Output the (x, y) coordinate of the center of the cell containing the given text.  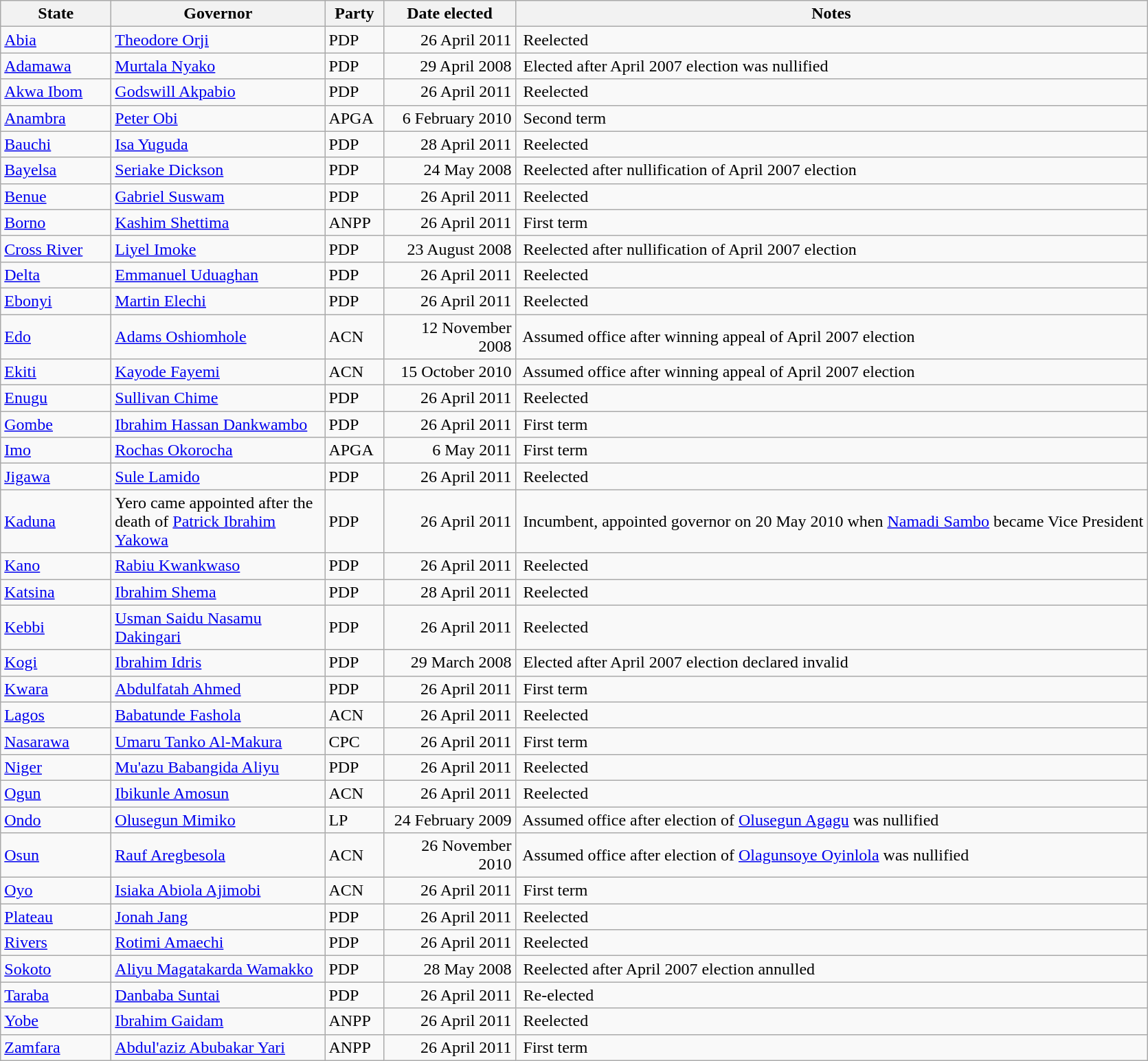
Rauf Aregbesola (218, 856)
Elected after April 2007 election declared invalid (831, 663)
Murtala Nyako (218, 66)
Isa Yuguda (218, 144)
Mu'azu Babangida Aliyu (218, 767)
Ekiti (56, 372)
Abia (56, 40)
Nasarawa (56, 741)
Bauchi (56, 144)
Jonah Jang (218, 917)
Party (354, 14)
Emmanuel Uduaghan (218, 275)
12 November 2008 (449, 336)
Jigawa (56, 477)
Elected after April 2007 election was nullified (831, 66)
Plateau (56, 917)
Ibrahim Shema (218, 592)
Olusegun Mimiko (218, 819)
Kano (56, 566)
Reelected after April 2007 election annulled (831, 969)
Lagos (56, 715)
Osun (56, 856)
6 May 2011 (449, 450)
Notes (831, 14)
Kogi (56, 663)
Rabiu Kwankwaso (218, 566)
Martin Elechi (218, 301)
Theodore Orji (218, 40)
Gabriel Suswam (218, 196)
Benue (56, 196)
Cross River (56, 249)
Delta (56, 275)
Akwa Ibom (56, 92)
Ebonyi (56, 301)
Ogun (56, 793)
Oyo (56, 891)
Ibrahim Gaidam (218, 1021)
29 March 2008 (449, 663)
Incumbent, appointed governor on 20 May 2010 when Namadi Sambo became Vice President (831, 521)
Edo (56, 336)
Sule Lamido (218, 477)
24 February 2009 (449, 819)
Ibrahim Hassan Dankwambo (218, 424)
Usman Saidu Nasamu Dakingari (218, 628)
6 February 2010 (449, 118)
Ibikunle Amosun (218, 793)
Second term (831, 118)
Bayelsa (56, 170)
Yero came appointed after the death of Patrick Ibrahim Yakowa (218, 521)
Ibrahim Idris (218, 663)
Isiaka Abiola Ajimobi (218, 891)
Godswill Akpabio (218, 92)
28 May 2008 (449, 969)
Kwara (56, 689)
Enugu (56, 398)
Adamawa (56, 66)
Danbaba Suntai (218, 995)
Umaru Tanko Al-Makura (218, 741)
LP (354, 819)
Assumed office after election of Olusegun Agagu was nullified (831, 819)
Adams Oshiomhole (218, 336)
Katsina (56, 592)
Governor (218, 14)
State (56, 14)
Sokoto (56, 969)
Re-elected (831, 995)
Taraba (56, 995)
29 April 2008 (449, 66)
Rotimi Amaechi (218, 943)
Rochas Okorocha (218, 450)
Rivers (56, 943)
Sullivan Chime (218, 398)
Peter Obi (218, 118)
Imo (56, 450)
Ondo (56, 819)
Kashim Shettima (218, 223)
Babatunde Fashola (218, 715)
CPC (354, 741)
Abdul'aziz Abubakar Yari (218, 1047)
Kayode Fayemi (218, 372)
Borno (56, 223)
Abdulfatah Ahmed (218, 689)
Assumed office after election of Olagunsoye Oyinlola was nullified (831, 856)
Yobe (56, 1021)
Gombe (56, 424)
15 October 2010 (449, 372)
Seriake Dickson (218, 170)
Liyel Imoke (218, 249)
Anambra (56, 118)
Date elected (449, 14)
Aliyu Magatakarda Wamakko (218, 969)
23 August 2008 (449, 249)
Niger (56, 767)
Zamfara (56, 1047)
26 November 2010 (449, 856)
Kebbi (56, 628)
24 May 2008 (449, 170)
Kaduna (56, 521)
